Provide the [x, y] coordinate of the cell's center where the given text is located.  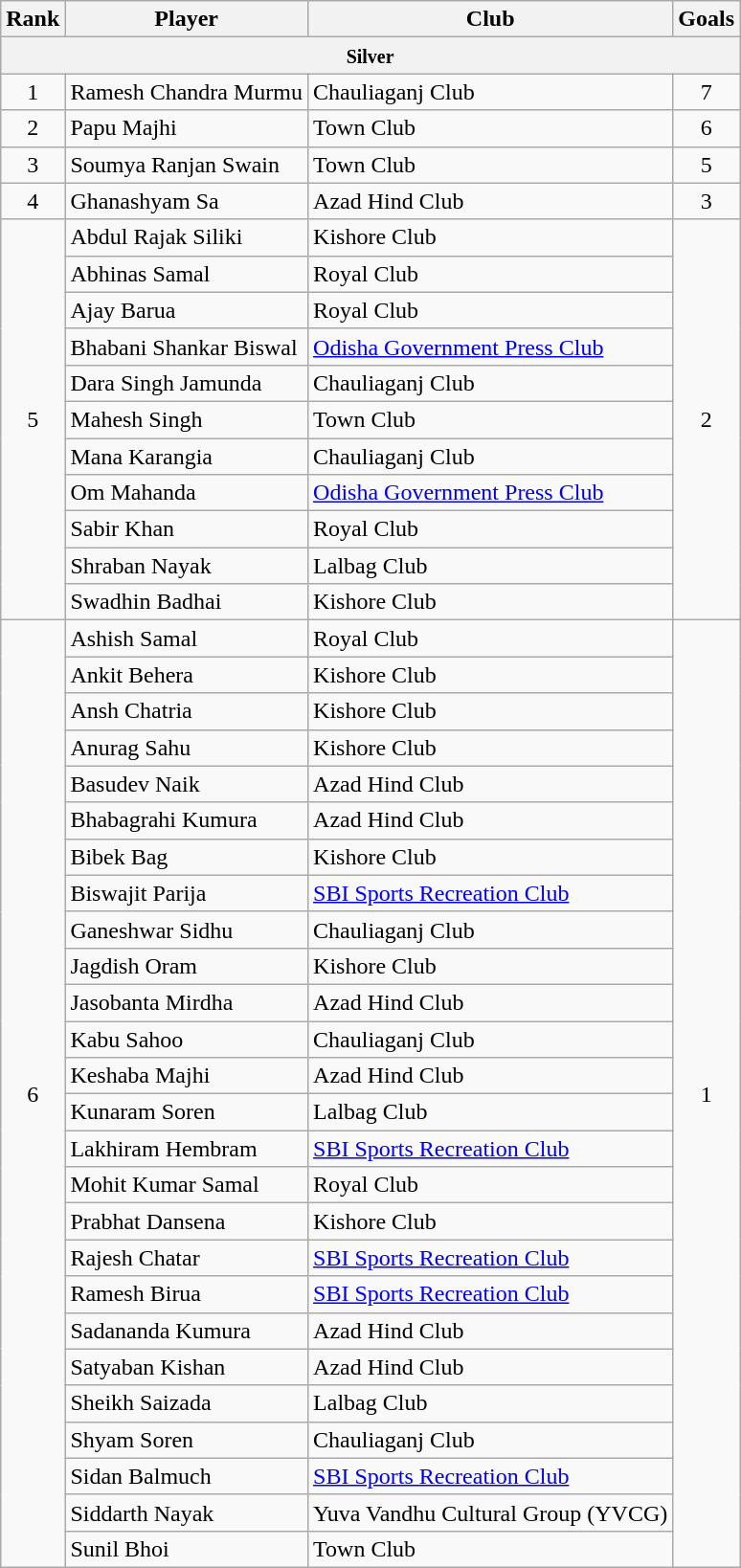
Goals [707, 19]
Sadananda Kumura [187, 1331]
Abhinas Samal [187, 274]
Mahesh Singh [187, 419]
Satyaban Kishan [187, 1367]
Abdul Rajak Siliki [187, 237]
Ganeshwar Sidhu [187, 930]
Mana Karangia [187, 457]
Anurag Sahu [187, 748]
Player [187, 19]
Soumya Ranjan Swain [187, 165]
Bhabani Shankar Biswal [187, 347]
Basudev Naik [187, 784]
Shraban Nayak [187, 566]
Shyam Soren [187, 1440]
Dara Singh Jamunda [187, 383]
Lakhiram Hembram [187, 1149]
Prabhat Dansena [187, 1221]
Ashish Samal [187, 638]
Ankit Behera [187, 675]
Kunaram Soren [187, 1112]
Ramesh Chandra Murmu [187, 92]
Om Mahanda [187, 493]
Keshaba Majhi [187, 1076]
Rank [33, 19]
Ghanashyam Sa [187, 201]
Bhabagrahi Kumura [187, 820]
Sheikh Saizada [187, 1403]
Siddarth Nayak [187, 1512]
Sunil Bhoi [187, 1549]
Sabir Khan [187, 529]
Sidan Balmuch [187, 1476]
Club [490, 19]
Papu Majhi [187, 128]
Jagdish Oram [187, 966]
Swadhin Badhai [187, 602]
Mohit Kumar Samal [187, 1185]
Kabu Sahoo [187, 1039]
Ajay Barua [187, 310]
Silver [370, 56]
Ansh Chatria [187, 711]
Biswajit Parija [187, 893]
7 [707, 92]
Jasobanta Mirdha [187, 1002]
Yuva Vandhu Cultural Group (YVCG) [490, 1512]
Bibek Bag [187, 857]
Ramesh Birua [187, 1294]
Rajesh Chatar [187, 1258]
4 [33, 201]
